Scan for the cell matching the given text and deliver its [x, y] coordinate at center. 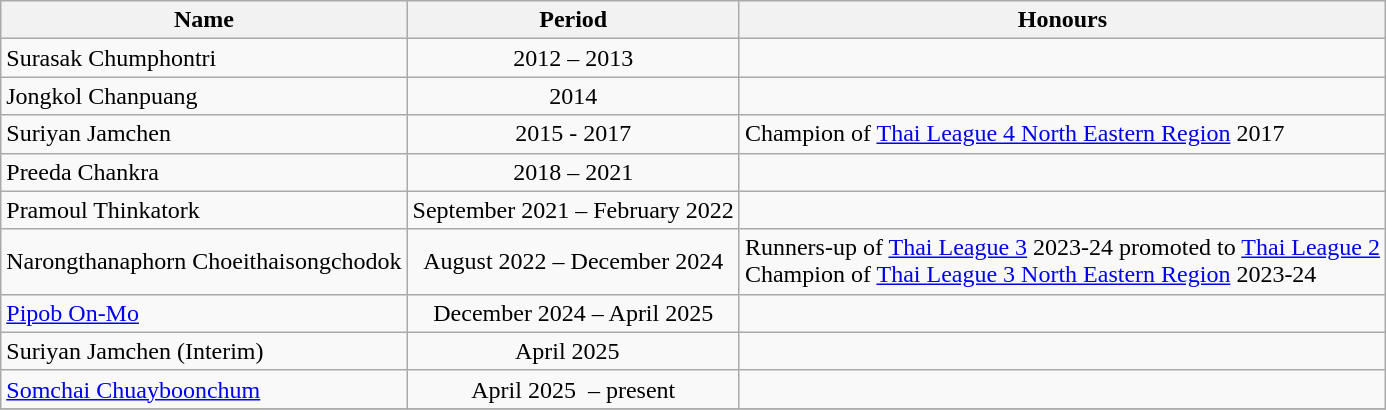
Jongkol Chanpuang [204, 96]
Period [573, 20]
August 2022 – December 2024 [573, 262]
Somchai Chuayboonchum [204, 389]
Suriyan Jamchen [204, 134]
September 2021 – February 2022 [573, 210]
Preeda Chankra [204, 172]
Name [204, 20]
2014 [573, 96]
April 2025 – present [573, 389]
Suriyan Jamchen (Interim) [204, 351]
Pipob On-Mo [204, 313]
Narongthanaphorn Choeithaisongchodok [204, 262]
April 2025 [573, 351]
Surasak Chumphontri [204, 58]
2015 - 2017 [573, 134]
2018 – 2021 [573, 172]
2012 – 2013 [573, 58]
Honours [1062, 20]
Runners-up of Thai League 3 2023-24 promoted to Thai League 2 Champion of Thai League 3 North Eastern Region 2023-24 [1062, 262]
Champion of Thai League 4 North Eastern Region 2017 [1062, 134]
December 2024 – April 2025 [573, 313]
Pramoul Thinkatork [204, 210]
